Locate the cell with the specified text and output its [X, Y] center coordinate. 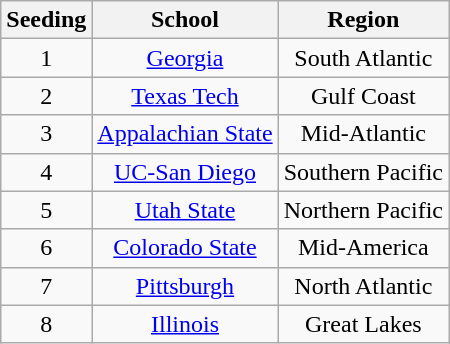
3 [46, 134]
South Atlantic [363, 58]
Utah State [185, 210]
UC-San Diego [185, 172]
Texas Tech [185, 96]
North Atlantic [363, 286]
School [185, 20]
Illinois [185, 324]
7 [46, 286]
1 [46, 58]
Region [363, 20]
Great Lakes [363, 324]
2 [46, 96]
5 [46, 210]
Mid-America [363, 248]
Gulf Coast [363, 96]
Colorado State [185, 248]
Southern Pacific [363, 172]
6 [46, 248]
Northern Pacific [363, 210]
Appalachian State [185, 134]
Georgia [185, 58]
Seeding [46, 20]
4 [46, 172]
8 [46, 324]
Mid-Atlantic [363, 134]
Pittsburgh [185, 286]
